Determine the [X, Y] coordinate at the center of the cell enclosing the given text.  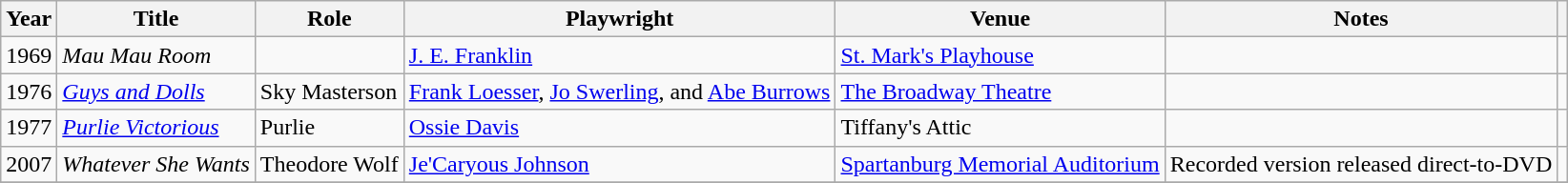
Notes [1361, 19]
Title [156, 19]
Frank Loesser, Jo Swerling, and Abe Burrows [620, 91]
Purlie [329, 128]
Venue [1000, 19]
Mau Mau Room [156, 55]
1977 [29, 128]
Recorded version released direct-to-DVD [1361, 164]
Whatever She Wants [156, 164]
Year [29, 19]
Je'Caryous Johnson [620, 164]
Ossie Davis [620, 128]
Theodore Wolf [329, 164]
J. E. Franklin [620, 55]
1969 [29, 55]
2007 [29, 164]
1976 [29, 91]
Spartanburg Memorial Auditorium [1000, 164]
St. Mark's Playhouse [1000, 55]
The Broadway Theatre [1000, 91]
Guys and Dolls [156, 91]
Role [329, 19]
Playwright [620, 19]
Sky Masterson [329, 91]
Tiffany's Attic [1000, 128]
Purlie Victorious [156, 128]
